Determine the [x, y] coordinate at the center of the cell enclosing the given text.  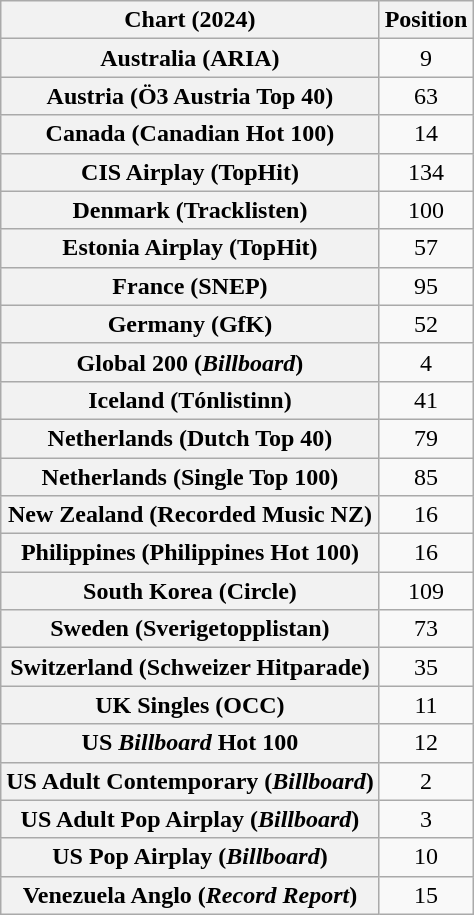
Venezuela Anglo (Record Report) [190, 895]
85 [426, 477]
Germany (GfK) [190, 324]
41 [426, 400]
Position [426, 20]
10 [426, 857]
95 [426, 286]
79 [426, 438]
US Adult Contemporary (Billboard) [190, 781]
73 [426, 629]
Canada (Canadian Hot 100) [190, 134]
South Korea (Circle) [190, 591]
Netherlands (Single Top 100) [190, 477]
12 [426, 743]
14 [426, 134]
15 [426, 895]
UK Singles (OCC) [190, 705]
35 [426, 667]
57 [426, 248]
52 [426, 324]
2 [426, 781]
4 [426, 362]
Australia (ARIA) [190, 58]
US Billboard Hot 100 [190, 743]
Netherlands (Dutch Top 40) [190, 438]
100 [426, 210]
9 [426, 58]
Iceland (Tónlistinn) [190, 400]
US Pop Airplay (Billboard) [190, 857]
134 [426, 172]
Philippines (Philippines Hot 100) [190, 553]
New Zealand (Recorded Music NZ) [190, 515]
Chart (2024) [190, 20]
109 [426, 591]
Sweden (Sverigetopplistan) [190, 629]
CIS Airplay (TopHit) [190, 172]
US Adult Pop Airplay (Billboard) [190, 819]
3 [426, 819]
Global 200 (Billboard) [190, 362]
Estonia Airplay (TopHit) [190, 248]
France (SNEP) [190, 286]
Denmark (Tracklisten) [190, 210]
Austria (Ö3 Austria Top 40) [190, 96]
63 [426, 96]
11 [426, 705]
Switzerland (Schweizer Hitparade) [190, 667]
